Identify which cell holds the provided text, then report its (x, y) central coordinate. 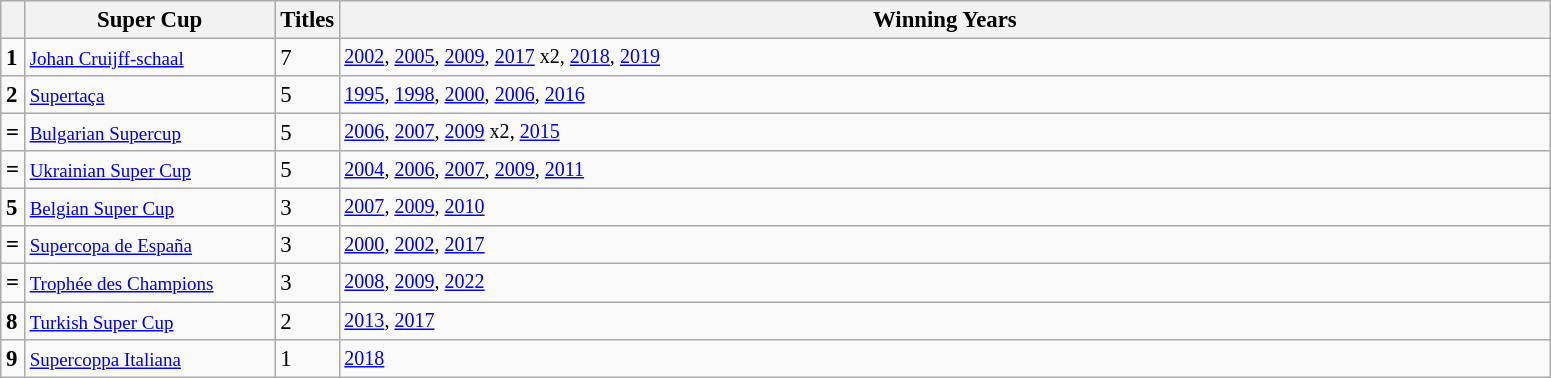
2002, 2005, 2009, 2017 x2, 2018, 2019 (946, 58)
Titles (308, 20)
Bulgarian Supercup (150, 133)
2000, 2002, 2017 (946, 245)
2013, 2017 (946, 321)
Supercoppa Italiana (150, 358)
2008, 2009, 2022 (946, 283)
Trophée des Champions (150, 283)
2006, 2007, 2009 x2, 2015 (946, 133)
2018 (946, 358)
Turkish Super Cup (150, 321)
7 (308, 58)
Supertaça (150, 95)
Johan Cruijff-schaal (150, 58)
Supercopa de España (150, 245)
Super Cup (150, 20)
2007, 2009, 2010 (946, 208)
9 (13, 358)
2004, 2006, 2007, 2009, 2011 (946, 170)
1995, 1998, 2000, 2006, 2016 (946, 95)
Winning Years (946, 20)
Ukrainian Super Cup (150, 170)
Belgian Super Cup (150, 208)
8 (13, 321)
